For the text-containing cell, return its midpoint in (X, Y) coordinate format. 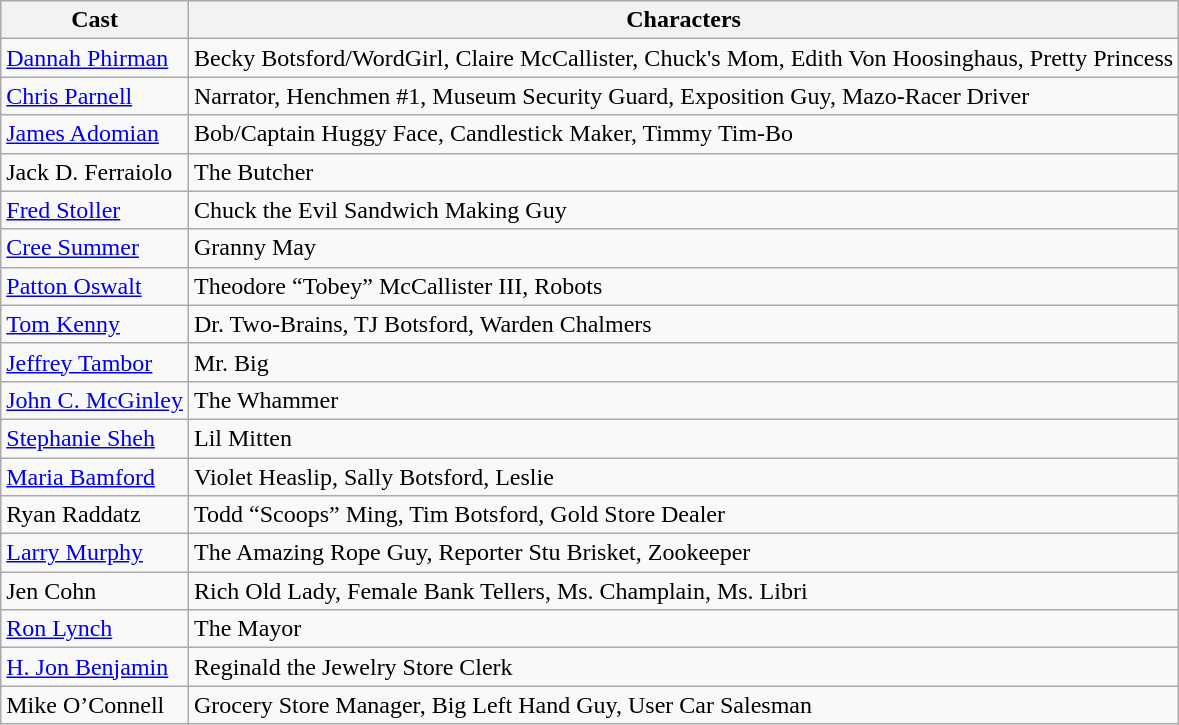
Jen Cohn (95, 591)
Jack D. Ferraiolo (95, 172)
Grocery Store Manager, Big Left Hand Guy, User Car Salesman (683, 705)
Mr. Big (683, 362)
John C. McGinley (95, 400)
Violet Heaslip, Sally Botsford, Leslie (683, 477)
Dannah Phirman (95, 58)
Theodore “Tobey” McCallister III, Robots (683, 286)
Stephanie Sheh (95, 438)
Narrator, Henchmen #1, Museum Security Guard, Exposition Guy, Mazo-Racer Driver (683, 96)
Chuck the Evil Sandwich Making Guy (683, 210)
Tom Kenny (95, 324)
Patton Oswalt (95, 286)
Mike O’Connell (95, 705)
Cast (95, 20)
Ryan Raddatz (95, 515)
Dr. Two-Brains, TJ Botsford, Warden Chalmers (683, 324)
The Amazing Rope Guy, Reporter Stu Brisket, Zookeeper (683, 553)
Cree Summer (95, 248)
Larry Murphy (95, 553)
Becky Botsford/WordGirl, Claire McCallister, Chuck's Mom, Edith Von Hoosinghaus, Pretty Princess (683, 58)
Characters (683, 20)
The Mayor (683, 629)
Todd “Scoops” Ming, Tim Botsford, Gold Store Dealer (683, 515)
H. Jon Benjamin (95, 667)
Fred Stoller (95, 210)
Chris Parnell (95, 96)
Jeffrey Tambor (95, 362)
Bob/Captain Huggy Face, Candlestick Maker, Timmy Tim-Bo (683, 134)
Reginald the Jewelry Store Clerk (683, 667)
Granny May (683, 248)
Lil Mitten (683, 438)
The Whammer (683, 400)
James Adomian (95, 134)
Ron Lynch (95, 629)
Rich Old Lady, Female Bank Tellers, Ms. Champlain, Ms. Libri (683, 591)
Maria Bamford (95, 477)
The Butcher (683, 172)
